Pinpoint the cell where the given text exists, returning its (X, Y) midpoint coordinate. 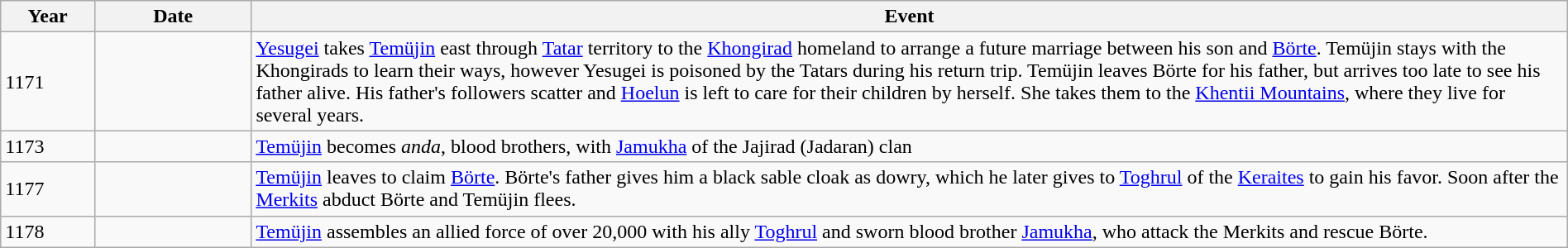
1178 (48, 231)
Event (910, 17)
1177 (48, 188)
1173 (48, 146)
Date (172, 17)
1171 (48, 81)
Year (48, 17)
Temüjin assembles an allied force of over 20,000 with his ally Toghrul and sworn blood brother Jamukha, who attack the Merkits and rescue Börte. (910, 231)
Temüjin becomes anda, blood brothers, with Jamukha of the Jajirad (Jadaran) clan (910, 146)
